Capture the cell that displays the provided text and extract its [X, Y] central coordinate. 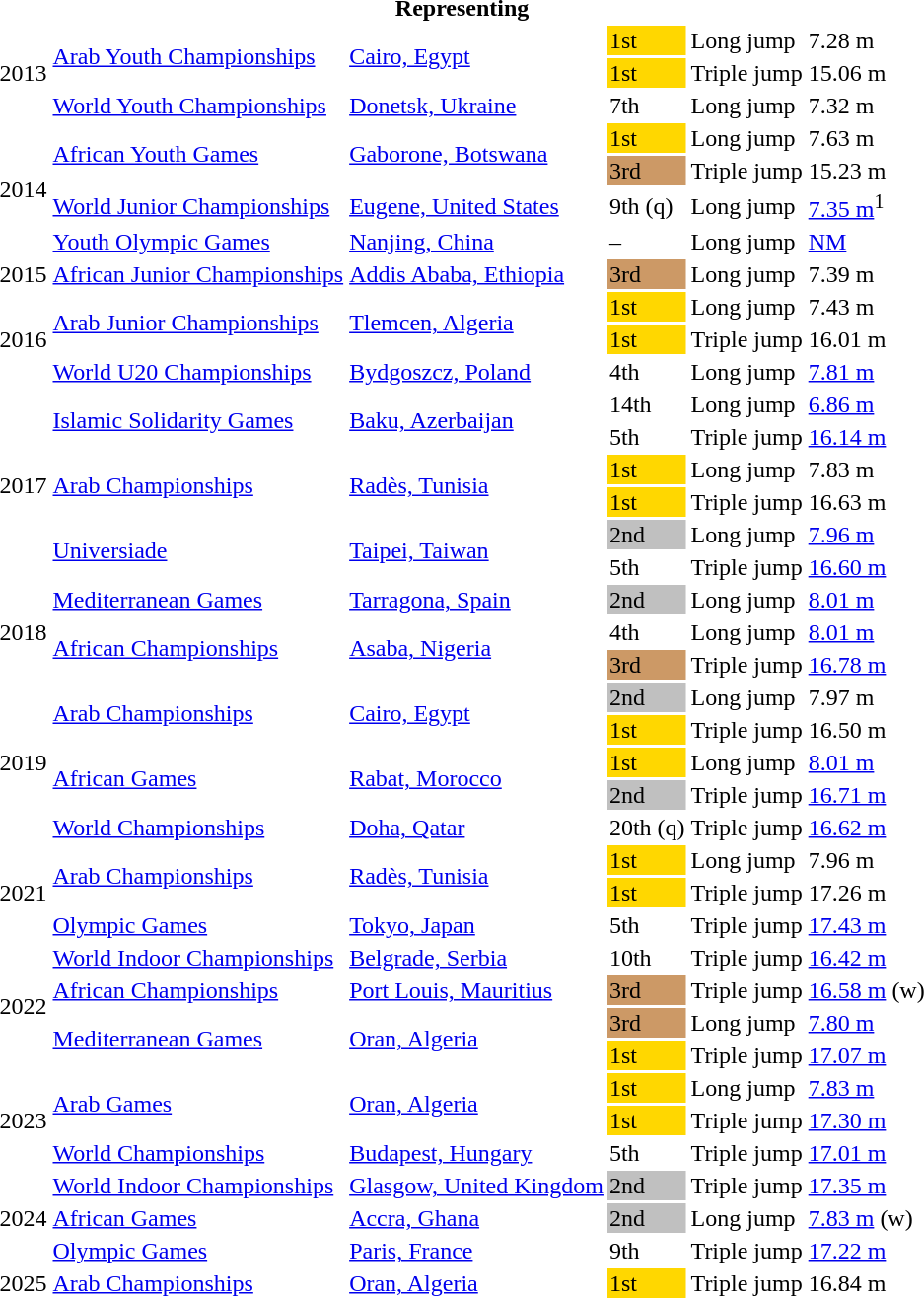
Islamic Solidarity Games [198, 420]
Doha, Qatar [477, 828]
10th [647, 958]
Port Louis, Mauritius [477, 990]
Glasgow, United Kingdom [477, 1186]
Nanjing, China [477, 242]
Rabat, Morocco [477, 779]
World U20 Championships [198, 372]
7th [647, 106]
9th (q) [647, 206]
Paris, France [477, 1251]
Baku, Azerbaijan [477, 420]
Taipei, Taiwan [477, 550]
Arab Youth Championships [198, 57]
World Junior Championships [198, 206]
Bydgoszcz, Poland [477, 372]
Tlemcen, Algeria [477, 324]
– [647, 242]
20th (q) [647, 828]
Belgrade, Serbia [477, 958]
Gaborone, Botswana [477, 154]
Donetsk, Ukraine [477, 106]
Tarragona, Spain [477, 600]
Accra, Ghana [477, 1218]
14th [647, 404]
Budapest, Hungary [477, 1153]
Tokyo, Japan [477, 925]
African Youth Games [198, 154]
African Junior Championships [198, 274]
World Youth Championships [198, 106]
Eugene, United States [477, 206]
Asaba, Nigeria [477, 649]
Youth Olympic Games [198, 242]
9th [647, 1251]
Universiade [198, 550]
Arab Junior Championships [198, 324]
Arab Games [198, 1105]
Addis Ababa, Ethiopia [477, 274]
